Scan for the cell matching the given text and deliver its (X, Y) coordinate at center. 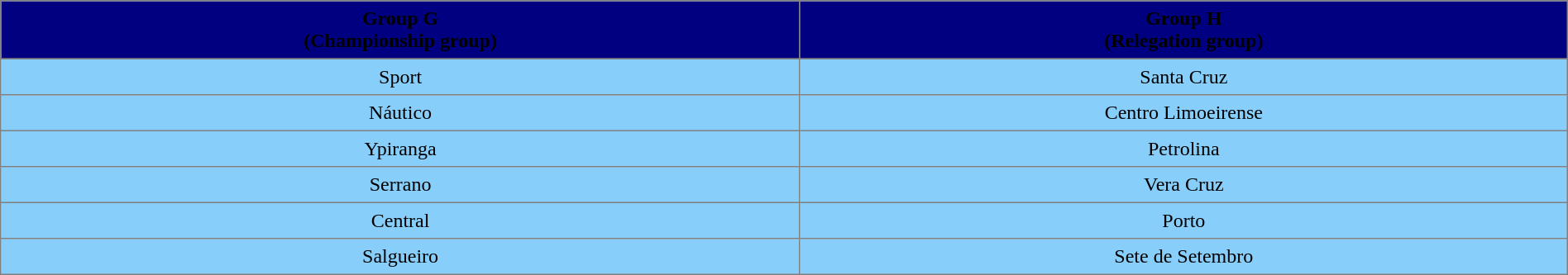
Group G(Championship group) (400, 30)
Central (400, 220)
Salgueiro (400, 257)
Serrano (400, 185)
Ypiranga (400, 149)
Sport (400, 77)
Petrolina (1183, 149)
Porto (1183, 220)
Group H(Relegation group) (1183, 30)
Sete de Setembro (1183, 257)
Vera Cruz (1183, 185)
Náutico (400, 113)
Santa Cruz (1183, 77)
Centro Limoeirense (1183, 113)
